Scan for the cell matching the given text and deliver its [x, y] coordinate at center. 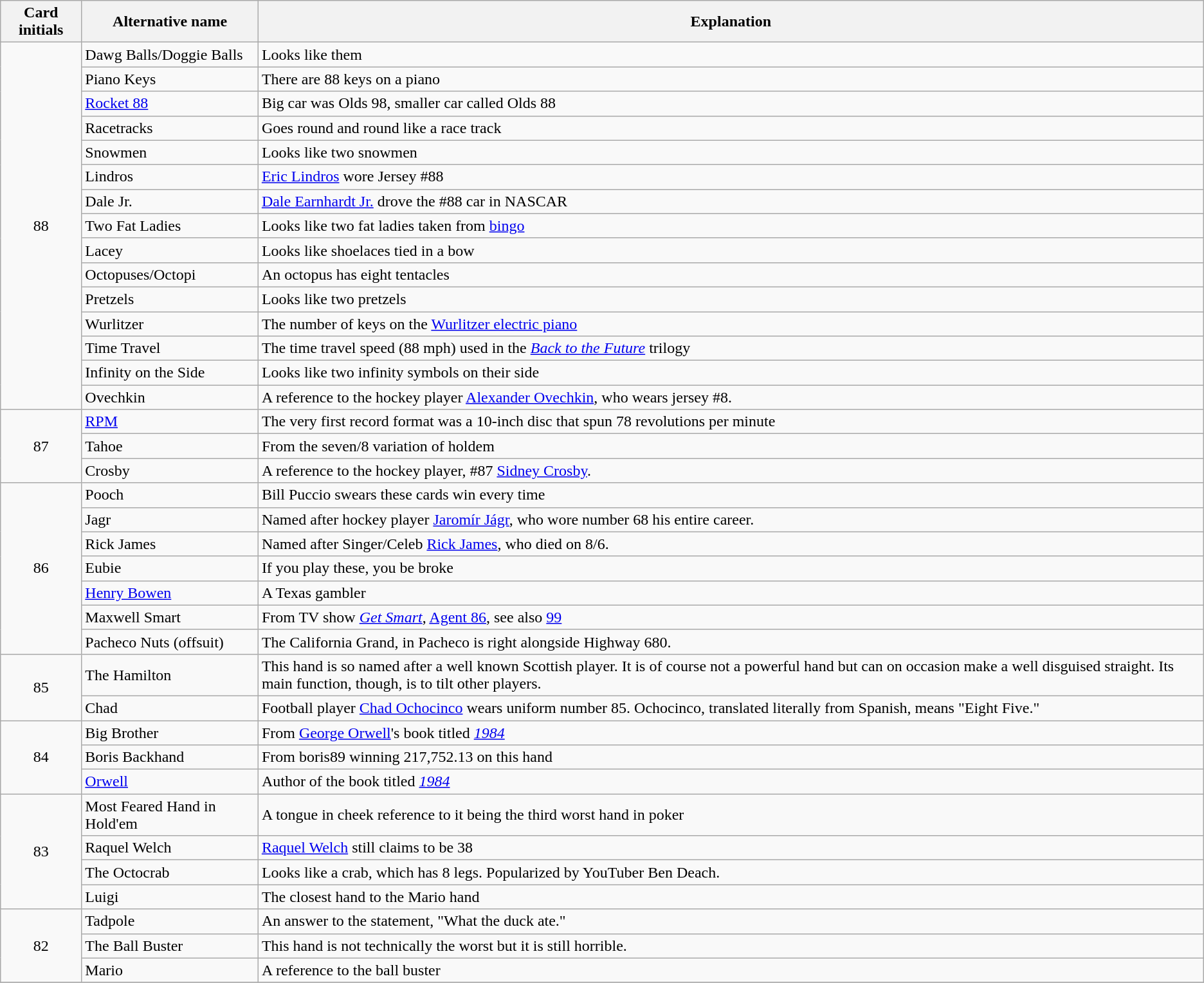
Eric Lindros wore Jersey #88 [731, 177]
From the seven/8 variation of holdem [731, 446]
A Texas gambler [731, 593]
Ovechkin [170, 397]
The Octocrab [170, 872]
Dale Jr. [170, 201]
The very first record format was a 10-inch disc that spun 78 revolutions per minute [731, 422]
Pooch [170, 495]
Octopuses/Octopi [170, 275]
The California Grand, in Pacheco is right alongside Highway 680. [731, 642]
Dale Earnhardt Jr. drove the #88 car in NASCAR [731, 201]
Named after hockey player Jaromír Jágr, who wore number 68 his entire career. [731, 519]
If you play these, you be broke [731, 568]
Card initials [41, 22]
Author of the book titled 1984 [731, 782]
86 [41, 568]
Racetracks [170, 128]
Looks like them [731, 55]
Luigi [170, 897]
This hand is not technically the worst but it is still horrible. [731, 946]
Most Feared Hand in Hold'em [170, 815]
Named after Singer/Celeb Rick James, who died on 8/6. [731, 544]
A reference to the hockey player Alexander Ovechkin, who wears jersey #8. [731, 397]
Two Fat Ladies [170, 226]
An octopus has eight tentacles [731, 275]
The Ball Buster [170, 946]
88 [41, 226]
85 [41, 687]
Wurlitzer [170, 323]
An answer to the statement, "What the duck ate." [731, 921]
From George Orwell's book titled 1984 [731, 732]
The number of keys on the Wurlitzer electric piano [731, 323]
Alternative name [170, 22]
87 [41, 446]
Piano Keys [170, 79]
Rocket 88 [170, 104]
The closest hand to the Mario hand [731, 897]
There are 88 keys on a piano [731, 79]
Dawg Balls/Doggie Balls [170, 55]
A reference to the hockey player, #87 Sidney Crosby. [731, 471]
Tahoe [170, 446]
Boris Backhand [170, 757]
Big car was Olds 98, smaller car called Olds 88 [731, 104]
RPM [170, 422]
82 [41, 946]
Lindros [170, 177]
Henry Bowen [170, 593]
Looks like two pretzels [731, 299]
Eubie [170, 568]
Looks like a crab, which has 8 legs. Popularized by YouTuber Ben Deach. [731, 872]
Pretzels [170, 299]
Looks like two infinity symbols on their side [731, 373]
Snowmen [170, 152]
Crosby [170, 471]
Time Travel [170, 348]
Rick James [170, 544]
83 [41, 851]
Raquel Welch still claims to be 38 [731, 848]
Big Brother [170, 732]
A tongue in cheek reference to it being the third worst hand in poker [731, 815]
A reference to the ball buster [731, 970]
Jagr [170, 519]
Chad [170, 708]
84 [41, 757]
Looks like two fat ladies taken from bingo [731, 226]
Looks like two snowmen [731, 152]
Maxwell Smart [170, 617]
Goes round and round like a race track [731, 128]
From boris89 winning 217,752.13 on this hand [731, 757]
From TV show Get Smart, Agent 86, see also 99 [731, 617]
Orwell [170, 782]
Raquel Welch [170, 848]
The Hamilton [170, 675]
Lacey [170, 250]
Infinity on the Side [170, 373]
Pacheco Nuts (offsuit) [170, 642]
Mario [170, 970]
Looks like shoelaces tied in a bow [731, 250]
Football player Chad Ochocinco wears uniform number 85. Ochocinco, translated literally from Spanish, means "Eight Five." [731, 708]
Explanation [731, 22]
Tadpole [170, 921]
Bill Puccio swears these cards win every time [731, 495]
The time travel speed (88 mph) used in the Back to the Future trilogy [731, 348]
